Scan for the cell matching the given text and deliver its (X, Y) coordinate at center. 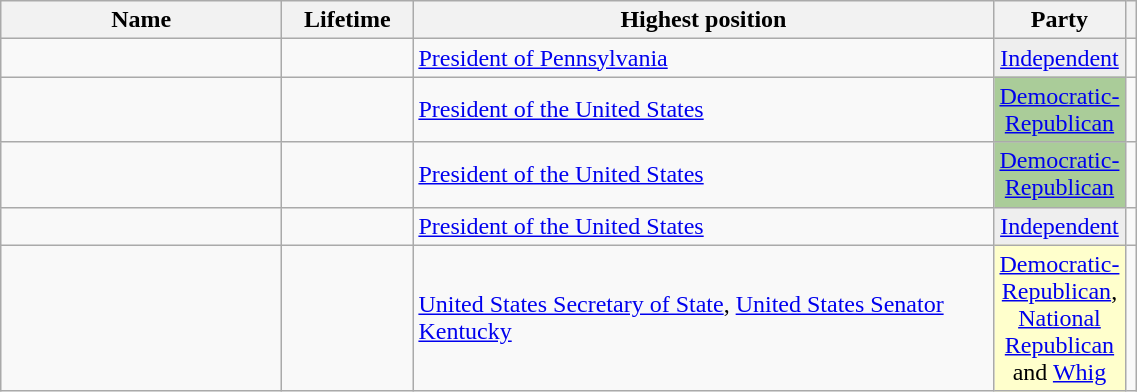
Party (1060, 20)
Name (142, 20)
United States Secretary of State, United States Senator Kentucky (704, 318)
Lifetime (348, 20)
President of Pennsylvania (704, 58)
Highest position (704, 20)
Democratic-Republican, National Republican and Whig (1060, 318)
